Return the (x, y) coordinate for the center point of the cell that contains the specified text.  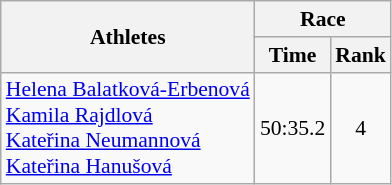
Race (323, 19)
Helena Balatková-ErbenováKamila RajdlováKateřina NeumannováKateřina Hanušová (128, 128)
Time (292, 55)
Rank (360, 55)
4 (360, 128)
50:35.2 (292, 128)
Athletes (128, 36)
